Determine the [X, Y] coordinate at the center of the cell enclosing the given text.  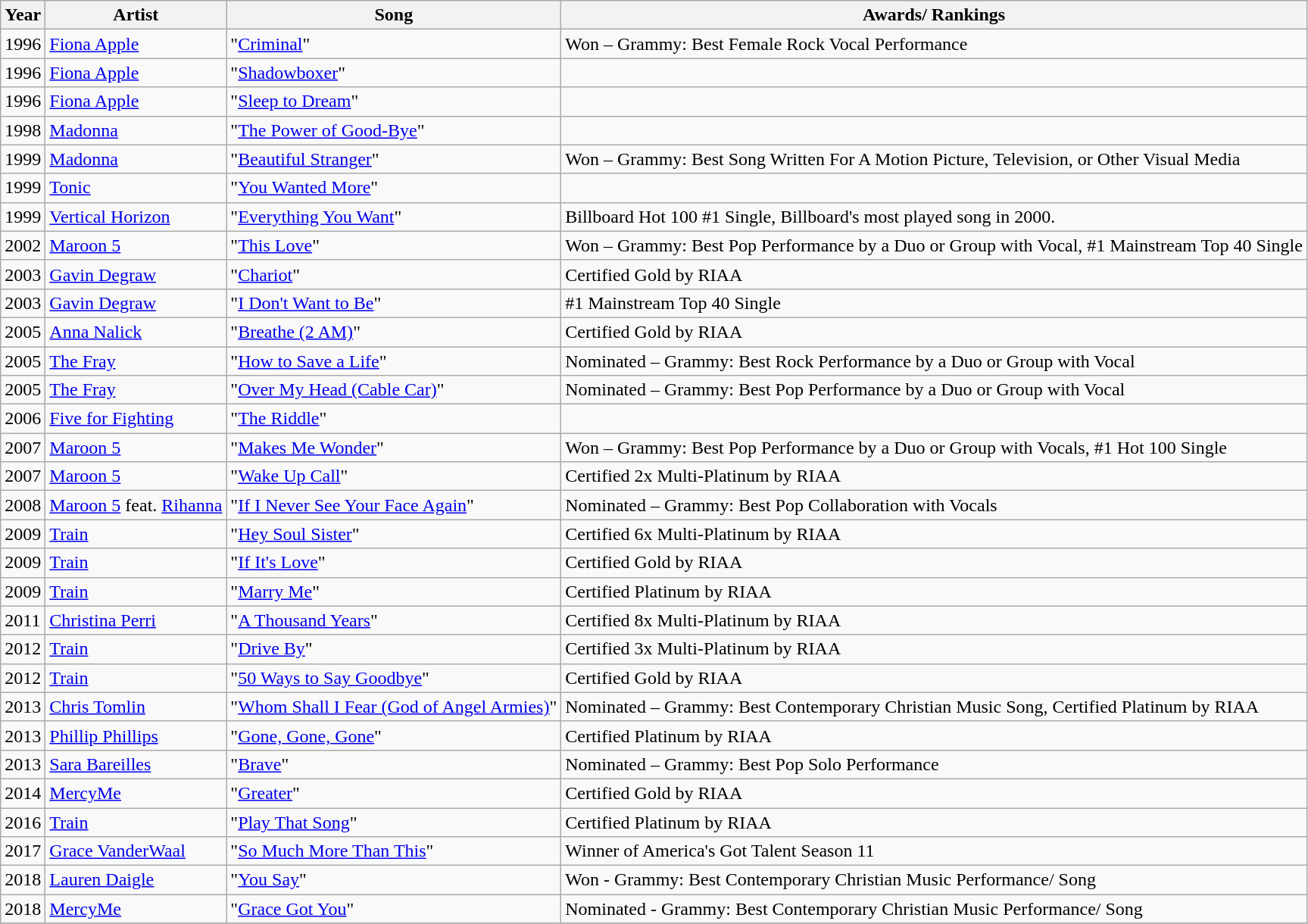
Won - Grammy: Best Contemporary Christian Music Performance/ Song [935, 880]
"Over My Head (Cable Car)" [394, 390]
"Chariot" [394, 274]
Nominated – Grammy: Best Pop Performance by a Duo or Group with Vocal [935, 390]
"Beautiful Stranger" [394, 159]
2017 [23, 851]
Phillip Phillips [136, 735]
Anna Nalick [136, 332]
Won – Grammy: Best Pop Performance by a Duo or Group with Vocals, #1 Hot 100 Single [935, 448]
Won – Grammy: Best Female Rock Vocal Performance [935, 44]
"You Say" [394, 880]
Christina Perri [136, 620]
"Grace Got You" [394, 909]
"So Much More Than This" [394, 851]
"Breathe (2 AM)" [394, 332]
Chris Tomlin [136, 707]
2016 [23, 822]
Lauren Daigle [136, 880]
Awards/ Rankings [935, 15]
Year [23, 15]
Nominated – Grammy: Best Pop Solo Performance [935, 764]
Billboard Hot 100 #1 Single, Billboard's most played song in 2000. [935, 217]
"I Don't Want to Be" [394, 303]
"This Love" [394, 245]
"The Power of Good-Bye" [394, 130]
Grace VanderWaal [136, 851]
Nominated – Grammy: Best Pop Collaboration with Vocals [935, 505]
"Greater" [394, 793]
"You Wanted More" [394, 188]
"Wake Up Call" [394, 476]
"Makes Me Wonder" [394, 448]
Nominated – Grammy: Best Rock Performance by a Duo or Group with Vocal [935, 361]
Winner of America's Got Talent Season 11 [935, 851]
2006 [23, 419]
Sara Bareilles [136, 764]
2014 [23, 793]
Nominated – Grammy: Best Contemporary Christian Music Song, Certified Platinum by RIAA [935, 707]
Certified 2x Multi-Platinum by RIAA [935, 476]
2008 [23, 505]
"50 Ways to Say Goodbye" [394, 678]
Five for Fighting [136, 419]
"Shadowboxer" [394, 73]
"The Riddle" [394, 419]
"Gone, Gone, Gone" [394, 735]
2011 [23, 620]
"Play That Song" [394, 822]
"If I Never See Your Face Again" [394, 505]
"If It's Love" [394, 563]
"A Thousand Years" [394, 620]
2002 [23, 245]
Tonic [136, 188]
"Drive By" [394, 649]
Vertical Horizon [136, 217]
Nominated - Grammy: Best Contemporary Christian Music Performance/ Song [935, 909]
Song [394, 15]
"Hey Soul Sister" [394, 534]
"Whom Shall I Fear (God of Angel Armies)" [394, 707]
Won – Grammy: Best Pop Performance by a Duo or Group with Vocal, #1 Mainstream Top 40 Single [935, 245]
"Sleep to Dream" [394, 101]
"Marry Me" [394, 592]
Certified 8x Multi-Platinum by RIAA [935, 620]
"How to Save a Life" [394, 361]
"Brave" [394, 764]
Maroon 5 feat. Rihanna [136, 505]
"Criminal" [394, 44]
Certified 6x Multi-Platinum by RIAA [935, 534]
"Everything You Want" [394, 217]
#1 Mainstream Top 40 Single [935, 303]
1998 [23, 130]
Certified 3x Multi-Platinum by RIAA [935, 649]
Won – Grammy: Best Song Written For A Motion Picture, Television, or Other Visual Media [935, 159]
Artist [136, 15]
